Provide the (x, y) coordinate of the cell's center where the given text is located.  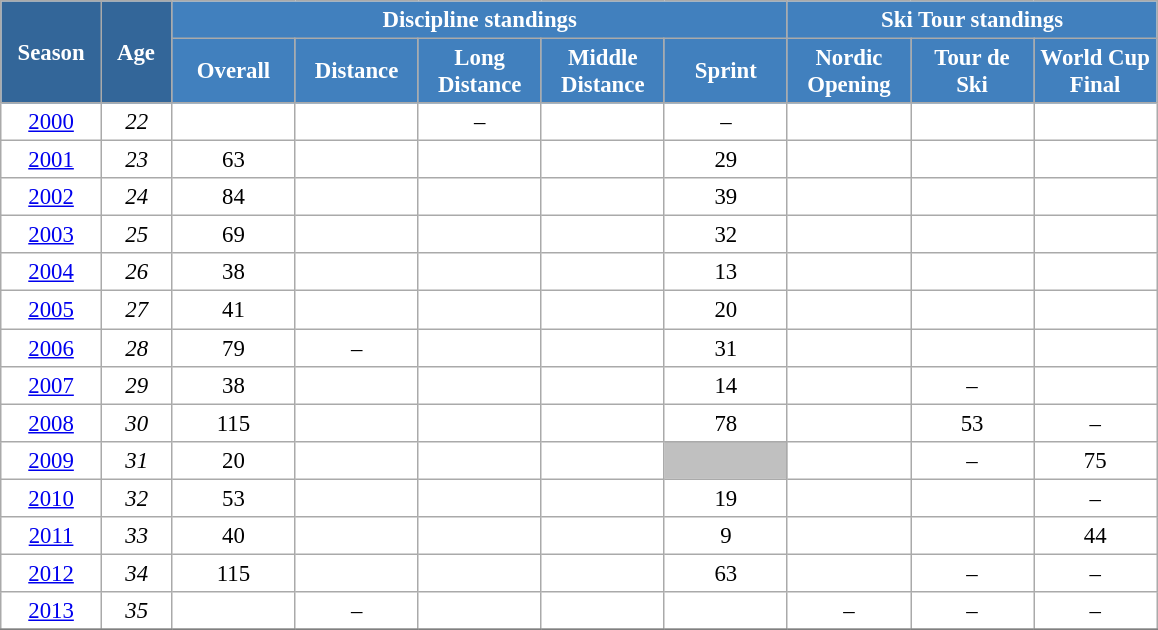
Discipline standings (480, 20)
Distance (356, 72)
28 (136, 348)
2005 (52, 310)
22 (136, 122)
2012 (52, 573)
2000 (52, 122)
Ski Tour standings (972, 20)
26 (136, 273)
33 (136, 536)
9 (726, 536)
2007 (52, 385)
2003 (52, 235)
Age (136, 52)
78 (726, 423)
Long Distance (480, 72)
2001 (52, 160)
World CupFinal (1096, 72)
34 (136, 573)
Middle Distance (602, 72)
2013 (52, 611)
NordicOpening (848, 72)
19 (726, 498)
27 (136, 310)
79 (234, 348)
2009 (52, 460)
2004 (52, 273)
Sprint (726, 72)
39 (726, 197)
84 (234, 197)
75 (1096, 460)
35 (136, 611)
Tour deSki (972, 72)
24 (136, 197)
40 (234, 536)
Season (52, 52)
13 (726, 273)
44 (1096, 536)
14 (726, 385)
30 (136, 423)
2006 (52, 348)
2002 (52, 197)
2008 (52, 423)
Overall (234, 72)
41 (234, 310)
2011 (52, 536)
69 (234, 235)
23 (136, 160)
25 (136, 235)
2010 (52, 498)
